Scan for the cell matching the given text and deliver its (X, Y) coordinate at center. 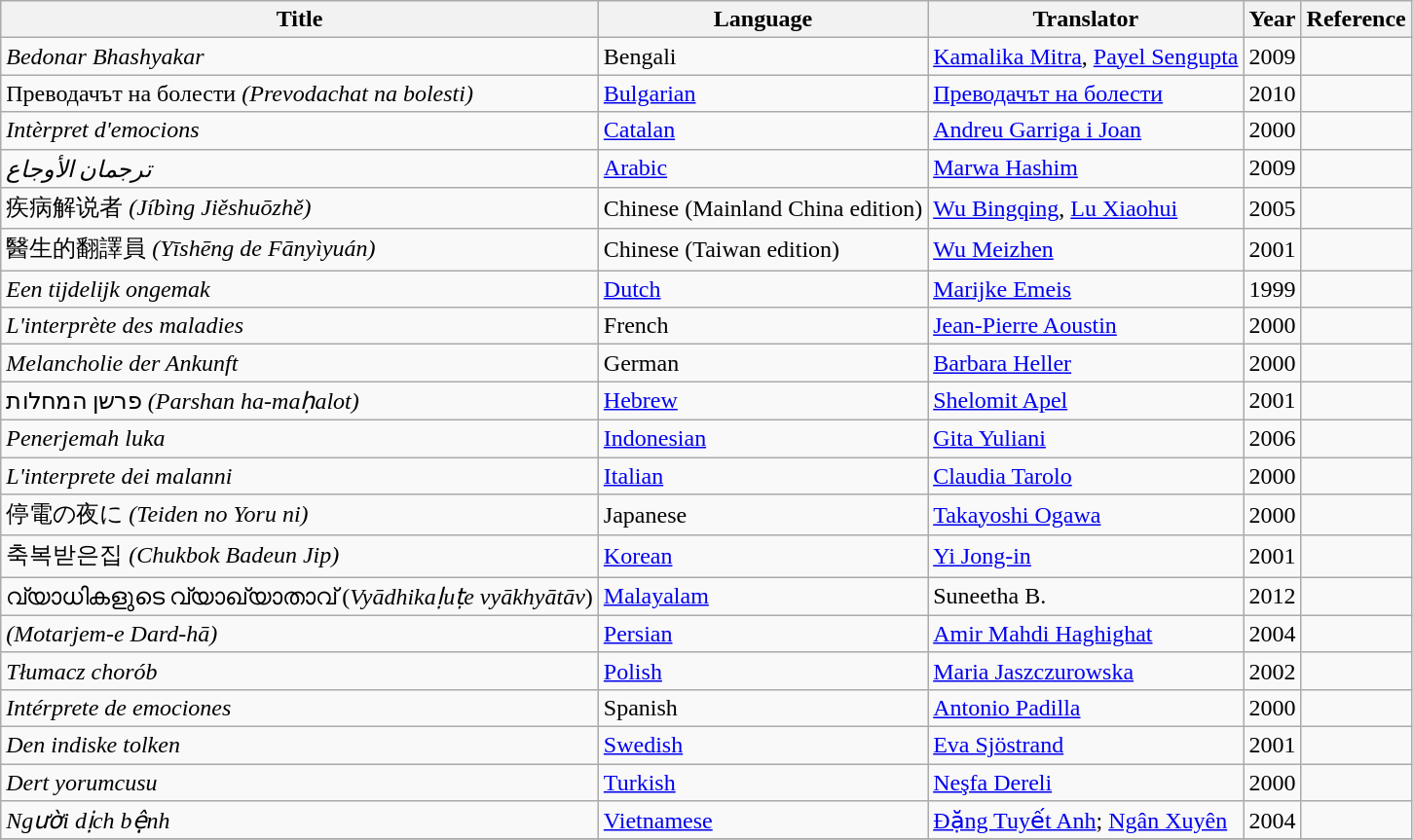
Yi Jong-in (1086, 557)
Antonio Padilla (1086, 708)
2002 (1272, 671)
Italian (762, 476)
Suneetha B. (1086, 597)
疾病解说者 (Jíbìng Jiěshuōzhě) (300, 208)
French (762, 326)
Eva Sjöstrand (1086, 745)
Claudia Tarolo (1086, 476)
Spanish (762, 708)
Đặng Tuyết Anh; Ngân Xuyên (1086, 821)
വ്യാധികളുടെ വ്യാഖ്യാതാവ് (Vyādhikaḷuṭe vyākhyātāv) (300, 597)
Hebrew (762, 401)
Vietnamese (762, 821)
Dutch (762, 289)
Arabic (762, 168)
Chinese (Mainland China edition) (762, 208)
L'interprete dei malanni (300, 476)
Swedish (762, 745)
Gita Yuliani (1086, 438)
2010 (1272, 93)
醫生的翻譯員 (Yīshēng de Fānyìyuán) (300, 249)
Neşfa Dereli (1086, 782)
Marwa Hashim (1086, 168)
축복받은집 (Chukbok Badeun Jip) (300, 557)
Wu Bingqing, Lu Xiaohui (1086, 208)
Преводачът на болести (Prevodachat na bolesti) (300, 93)
Kamalika Mitra, Payel Sengupta (1086, 56)
Melancholie der Ankunft (300, 363)
Andreu Garriga i Joan (1086, 130)
Người dịch bệnh (300, 821)
停電の夜に (Teiden no Yoru ni) (300, 516)
Indonesian (762, 438)
Maria Jaszczurowska (1086, 671)
Een tijdelijk ongemak (300, 289)
Intérprete de emociones (300, 708)
ترجمان الأوجاع (300, 168)
Polish (762, 671)
Bulgarian (762, 93)
Преводачът на болести (1086, 93)
Reference (1356, 19)
Bedonar Bhashyakar (300, 56)
Shelomit Apel (1086, 401)
Translator (1086, 19)
Turkish (762, 782)
(Motarjem-e Dard-hā) (300, 634)
2005 (1272, 208)
Chinese (Taiwan edition) (762, 249)
2012 (1272, 597)
Korean (762, 557)
Den indiske tolken (300, 745)
Wu Meizhen (1086, 249)
L'interprète des maladies (300, 326)
German (762, 363)
Penerjemah luka (300, 438)
Barbara Heller (1086, 363)
Catalan (762, 130)
Malayalam (762, 597)
Intèrpret d'emocions (300, 130)
Year (1272, 19)
פרשן המחלות (Parshan ha-maḥalot) (300, 401)
Persian (762, 634)
Japanese (762, 516)
Bengali (762, 56)
Jean-Pierre Aoustin (1086, 326)
Title (300, 19)
Tłumacz chorób (300, 671)
1999 (1272, 289)
Marijke Emeis (1086, 289)
Language (762, 19)
Takayoshi Ogawa (1086, 516)
Amir Mahdi Haghighat (1086, 634)
2006 (1272, 438)
Dert yorumcusu (300, 782)
